Detect which cell encompasses the target text, then output its (x, y) center coordinate. 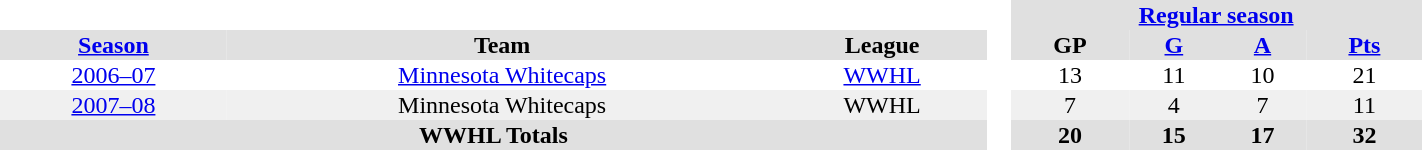
2007–08 (114, 105)
2006–07 (114, 75)
10 (1262, 75)
A (1262, 45)
20 (1070, 135)
17 (1262, 135)
Season (114, 45)
GP (1070, 45)
Regular season (1216, 15)
15 (1174, 135)
Team (502, 45)
4 (1174, 105)
32 (1364, 135)
21 (1364, 75)
Pts (1364, 45)
League (882, 45)
WWHL Totals (494, 135)
G (1174, 45)
13 (1070, 75)
